Search for the cell housing the specified text and yield its [x, y] center coordinate. 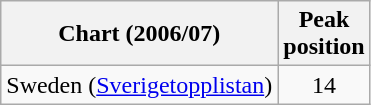
Chart (2006/07) [140, 34]
14 [324, 85]
Peak position [324, 34]
Sweden (Sverigetopplistan) [140, 85]
